Capture the cell that displays the provided text and extract its (x, y) central coordinate. 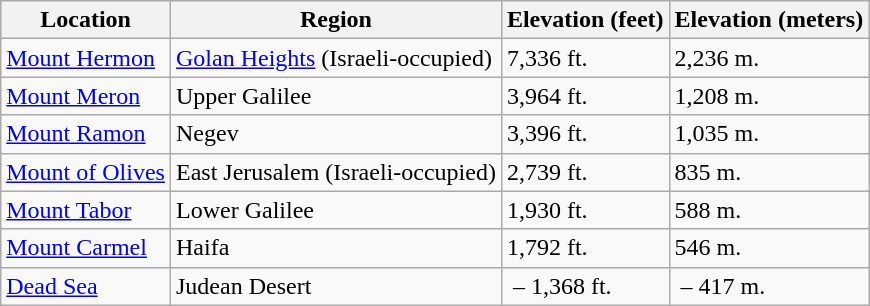
East Jerusalem (Israeli-occupied) (336, 172)
1,035 m. (769, 134)
Mount Carmel (86, 248)
588 m. (769, 210)
Elevation (meters) (769, 20)
Negev (336, 134)
Location (86, 20)
Judean Desert (336, 286)
Mount Meron (86, 96)
1,930 ft. (585, 210)
Mount of Olives (86, 172)
1,208 m. (769, 96)
2,236 m. (769, 58)
3,396 ft. (585, 134)
2,739 ft. (585, 172)
Dead Sea (86, 286)
Haifa (336, 248)
Mount Hermon (86, 58)
835 m. (769, 172)
Lower Galilee (336, 210)
Region (336, 20)
Upper Galilee (336, 96)
Golan Heights (Israeli-occupied) (336, 58)
Elevation (feet) (585, 20)
Mount Ramon (86, 134)
– 417 m. (769, 286)
1,792 ft. (585, 248)
546 m. (769, 248)
– 1,368 ft. (585, 286)
7,336 ft. (585, 58)
3,964 ft. (585, 96)
Mount Tabor (86, 210)
